Find where the given text appears and provide that cell's center as [x, y] coordinate. 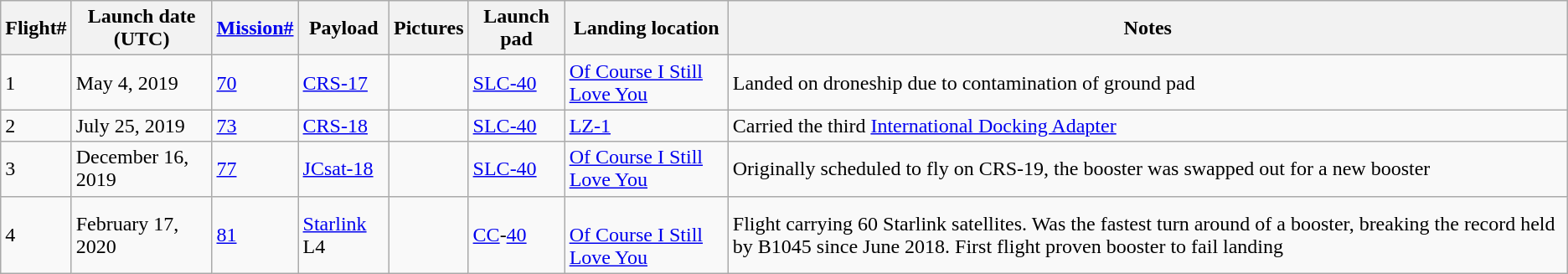
Flight# [36, 28]
Payload [343, 28]
Pictures [429, 28]
Mission# [255, 28]
2 [36, 126]
Carried the third International Docking Adapter [1148, 126]
Launch date (UTC) [142, 28]
4 [36, 235]
CC-40 [516, 235]
73 [255, 126]
July 25, 2019 [142, 126]
CRS-18 [343, 126]
1 [36, 82]
Originally scheduled to fly on CRS-19, the booster was swapped out for a new booster [1148, 169]
Notes [1148, 28]
LZ-1 [647, 126]
December 16, 2019 [142, 169]
May 4, 2019 [142, 82]
70 [255, 82]
Landed on droneship due to contamination of ground pad [1148, 82]
Starlink L4 [343, 235]
February 17, 2020 [142, 235]
77 [255, 169]
JCsat-18 [343, 169]
Landing location [647, 28]
Launch pad [516, 28]
3 [36, 169]
CRS-17 [343, 82]
81 [255, 235]
